Extract the [X, Y] coordinate from the center of the cell holding the provided text.  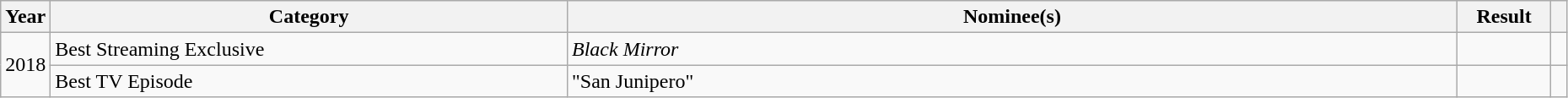
"San Junipero" [1012, 81]
Best TV Episode [309, 81]
Result [1503, 17]
2018 [25, 65]
Category [309, 17]
Year [25, 17]
Nominee(s) [1012, 17]
Best Streaming Exclusive [309, 49]
Black Mirror [1012, 49]
